Provide the (X, Y) coordinate of the cell's center where the given text is located.  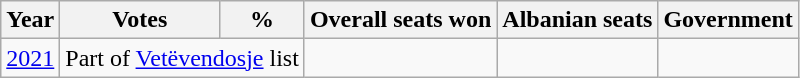
% (262, 20)
2021 (30, 58)
Government (728, 20)
Albanian seats (578, 20)
Votes (140, 20)
Year (30, 20)
Overall seats won (400, 20)
Part of Vetëvendosje list (182, 58)
